Find where the given text appears and provide that cell's center as [x, y] coordinate. 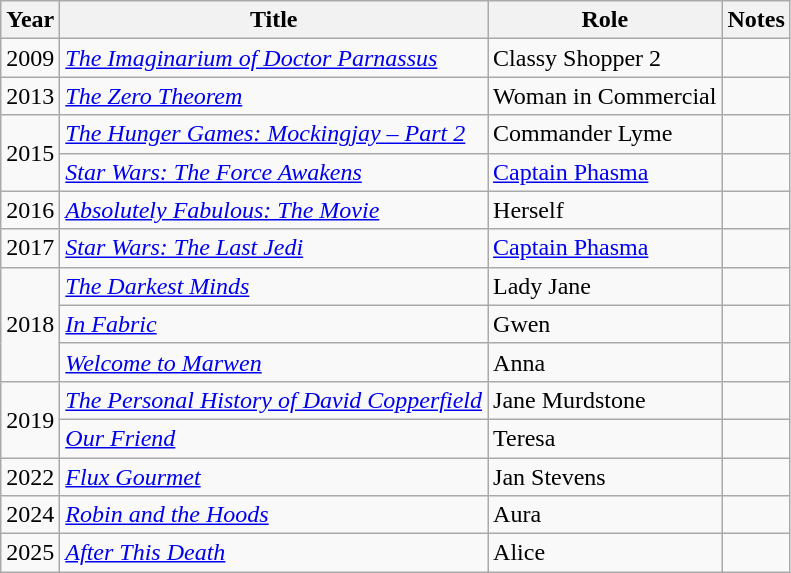
2018 [30, 324]
Role [605, 20]
2013 [30, 96]
Jane Murdstone [605, 400]
Gwen [605, 324]
Our Friend [274, 438]
2009 [30, 58]
2022 [30, 477]
Title [274, 20]
2016 [30, 210]
Alice [605, 553]
The Darkest Minds [274, 286]
Absolutely Fabulous: The Movie [274, 210]
After This Death [274, 553]
The Personal History of David Copperfield [274, 400]
The Zero Theorem [274, 96]
Notes [756, 20]
Year [30, 20]
Herself [605, 210]
Welcome to Marwen [274, 362]
Star Wars: The Force Awakens [274, 172]
Teresa [605, 438]
Commander Lyme [605, 134]
In Fabric [274, 324]
Star Wars: The Last Jedi [274, 248]
Flux Gourmet [274, 477]
The Hunger Games: Mockingjay – Part 2 [274, 134]
2024 [30, 515]
2019 [30, 419]
Lady Jane [605, 286]
Robin and the Hoods [274, 515]
2025 [30, 553]
Anna [605, 362]
Woman in Commercial [605, 96]
Classy Shopper 2 [605, 58]
Jan Stevens [605, 477]
The Imaginarium of Doctor Parnassus [274, 58]
2015 [30, 153]
2017 [30, 248]
Aura [605, 515]
